Find where the given text appears and provide that cell's center as (x, y) coordinate. 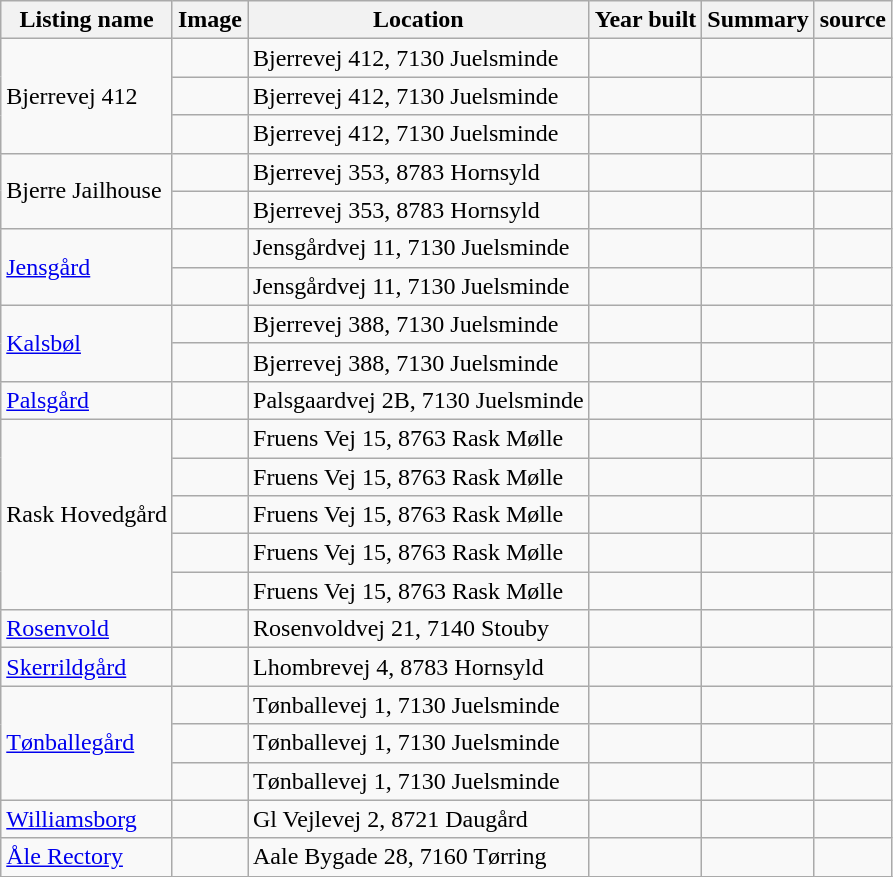
Gl Vejlevej 2, 8721 Daugård (419, 819)
Image (210, 20)
Tønballegård (87, 743)
Lhombrevej 4, 8783 Hornsyld (419, 667)
Year built (646, 20)
Åle Rectory (87, 857)
Jensgård (87, 267)
Location (419, 20)
Summary (758, 20)
Kalsbøl (87, 343)
Williamsborg (87, 819)
Aale Bygade 28, 7160 Tørring (419, 857)
Palsgaardvej 2B, 7130 Juelsminde (419, 400)
Bjerre Jailhouse (87, 191)
Rosenvold (87, 629)
source (852, 20)
Rask Hovedgård (87, 514)
Listing name (87, 20)
Rosenvoldvej 21, 7140 Stouby (419, 629)
Skerrildgård (87, 667)
Bjerrevej 412 (87, 96)
Palsgård (87, 400)
